Provide the (x, y) coordinate of the cell's center where the given text is located.  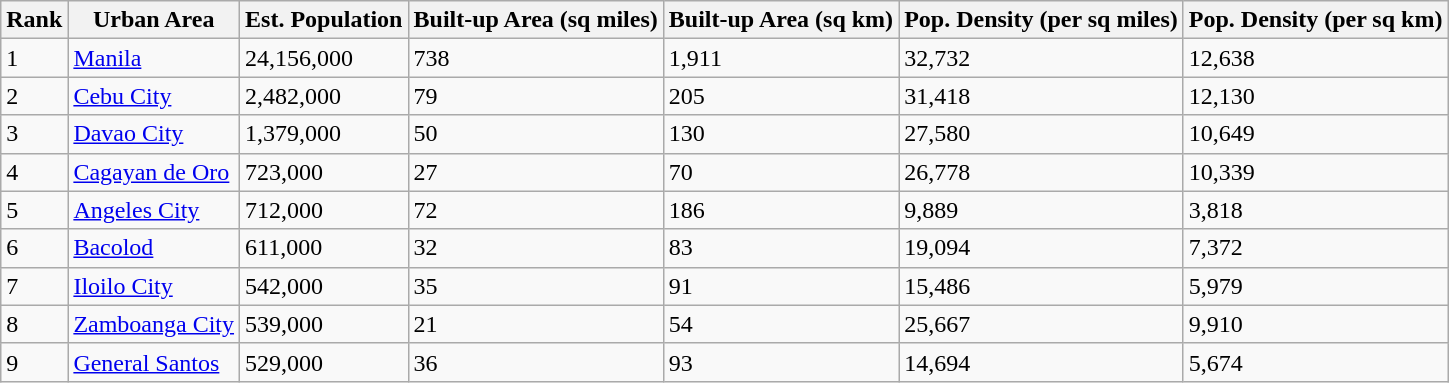
Urban Area (154, 20)
70 (780, 172)
12,638 (1316, 58)
723,000 (324, 172)
21 (536, 324)
General Santos (154, 362)
Zamboanga City (154, 324)
12,130 (1316, 96)
2,482,000 (324, 96)
3,818 (1316, 210)
Angeles City (154, 210)
Manila (154, 58)
738 (536, 58)
32,732 (1042, 58)
93 (780, 362)
79 (536, 96)
72 (536, 210)
130 (780, 134)
32 (536, 248)
542,000 (324, 286)
5 (34, 210)
26,778 (1042, 172)
19,094 (1042, 248)
Bacolod (154, 248)
Davao City (154, 134)
91 (780, 286)
Est. Population (324, 20)
Rank (34, 20)
Pop. Density (per sq km) (1316, 20)
15,486 (1042, 286)
539,000 (324, 324)
8 (34, 324)
186 (780, 210)
7,372 (1316, 248)
611,000 (324, 248)
6 (34, 248)
5,674 (1316, 362)
5,979 (1316, 286)
9 (34, 362)
Built-up Area (sq km) (780, 20)
Cagayan de Oro (154, 172)
4 (34, 172)
205 (780, 96)
1 (34, 58)
10,339 (1316, 172)
9,910 (1316, 324)
31,418 (1042, 96)
50 (536, 134)
83 (780, 248)
Built-up Area (sq miles) (536, 20)
2 (34, 96)
1,379,000 (324, 134)
25,667 (1042, 324)
Pop. Density (per sq miles) (1042, 20)
27,580 (1042, 134)
7 (34, 286)
10,649 (1316, 134)
36 (536, 362)
712,000 (324, 210)
35 (536, 286)
24,156,000 (324, 58)
54 (780, 324)
27 (536, 172)
529,000 (324, 362)
Cebu City (154, 96)
3 (34, 134)
1,911 (780, 58)
9,889 (1042, 210)
14,694 (1042, 362)
Iloilo City (154, 286)
